For the text-containing cell, return its midpoint in [x, y] coordinate format. 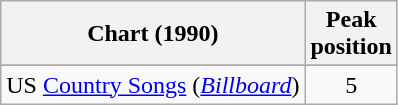
US Country Songs (Billboard) [153, 85]
Peakposition [351, 34]
5 [351, 85]
Chart (1990) [153, 34]
